Return the [x, y] coordinate for the center point of the cell that contains the specified text.  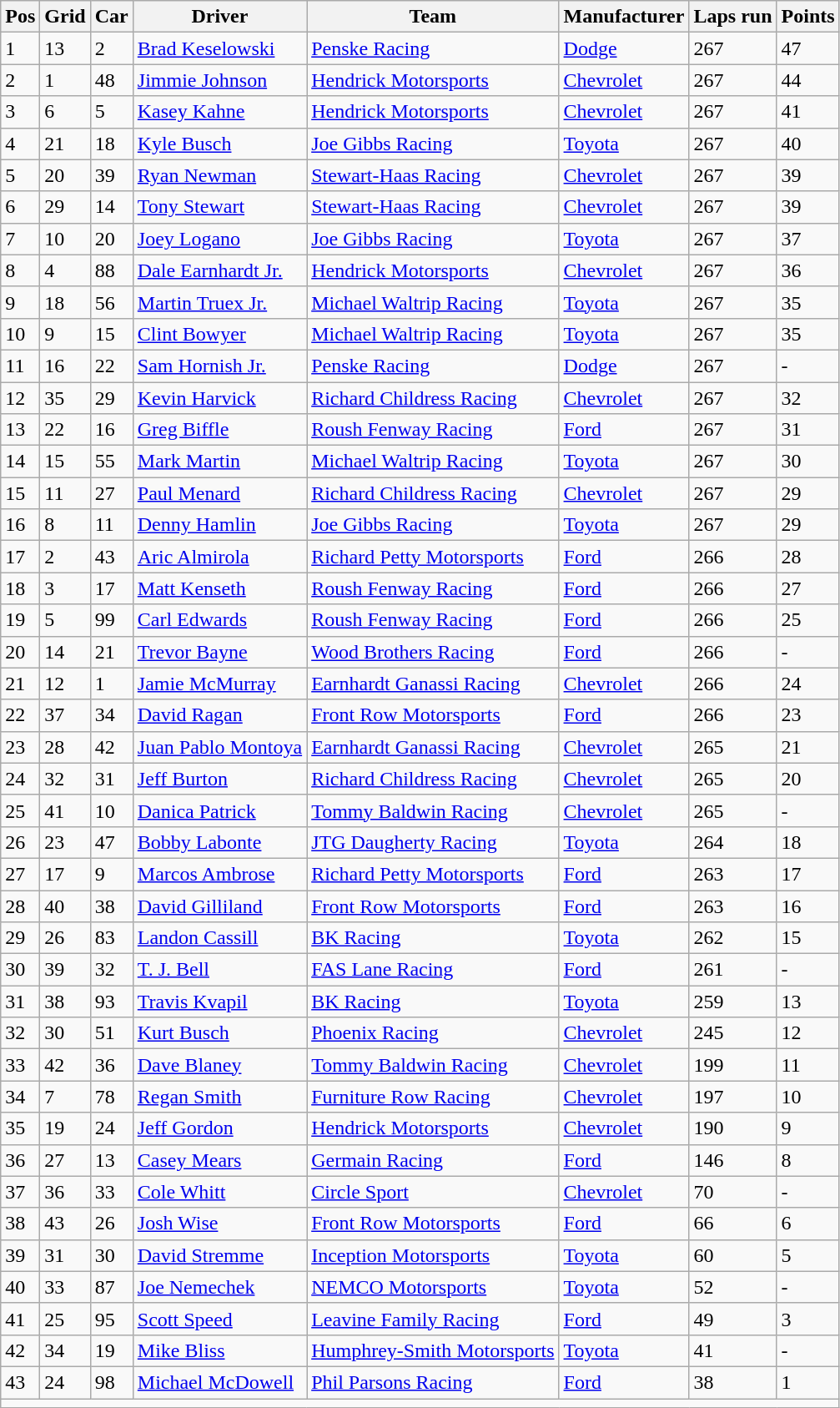
60 [732, 1255]
Bobby Labonte [219, 842]
261 [732, 970]
83 [112, 938]
David Ragan [219, 715]
NEMCO Motorsports [433, 1287]
Dale Earnhardt Jr. [219, 270]
Scott Speed [219, 1319]
Carl Edwards [219, 620]
Grid [65, 17]
87 [112, 1287]
Joe Nemechek [219, 1287]
Car [112, 17]
Josh Wise [219, 1224]
88 [112, 270]
Mark Martin [219, 462]
Kyle Busch [219, 144]
Circle Sport [433, 1192]
Germain Racing [433, 1160]
Travis Kvapil [219, 1002]
Casey Mears [219, 1160]
Kurt Busch [219, 1033]
48 [112, 80]
199 [732, 1065]
Landon Cassill [219, 938]
245 [732, 1033]
95 [112, 1319]
259 [732, 1002]
44 [807, 80]
Kevin Harvick [219, 398]
66 [732, 1224]
70 [732, 1192]
99 [112, 620]
Mike Bliss [219, 1350]
Phil Parsons Racing [433, 1382]
262 [732, 938]
David Stremme [219, 1255]
Danica Patrick [219, 810]
78 [112, 1097]
Sam Hornish Jr. [219, 366]
Brad Keselowski [219, 48]
Paul Menard [219, 493]
197 [732, 1097]
Tony Stewart [219, 207]
Manufacturer [624, 17]
Cole Whitt [219, 1192]
Jamie McMurray [219, 684]
Laps run [732, 17]
Joey Logano [219, 239]
Pos [20, 17]
Kasey Kahne [219, 112]
Humphrey-Smith Motorsports [433, 1350]
T. J. Bell [219, 970]
51 [112, 1033]
Juan Pablo Montoya [219, 747]
49 [732, 1319]
Trevor Bayne [219, 652]
93 [112, 1002]
Regan Smith [219, 1097]
264 [732, 842]
Martin Truex Jr. [219, 302]
56 [112, 302]
Dave Blaney [219, 1065]
JTG Daugherty Racing [433, 842]
Jeff Burton [219, 779]
Jimmie Johnson [219, 80]
Ryan Newman [219, 175]
Jeff Gordon [219, 1128]
146 [732, 1160]
190 [732, 1128]
Leavine Family Racing [433, 1319]
55 [112, 462]
Marcos Ambrose [219, 874]
FAS Lane Racing [433, 970]
Team [433, 17]
52 [732, 1287]
Inception Motorsports [433, 1255]
Wood Brothers Racing [433, 652]
98 [112, 1382]
Michael McDowell [219, 1382]
Points [807, 17]
David Gilliland [219, 906]
Phoenix Racing [433, 1033]
Furniture Row Racing [433, 1097]
Greg Biffle [219, 430]
Clint Bowyer [219, 334]
Driver [219, 17]
Aric Almirola [219, 557]
Denny Hamlin [219, 525]
Matt Kenseth [219, 588]
